Capture the cell that displays the provided text and extract its [X, Y] central coordinate. 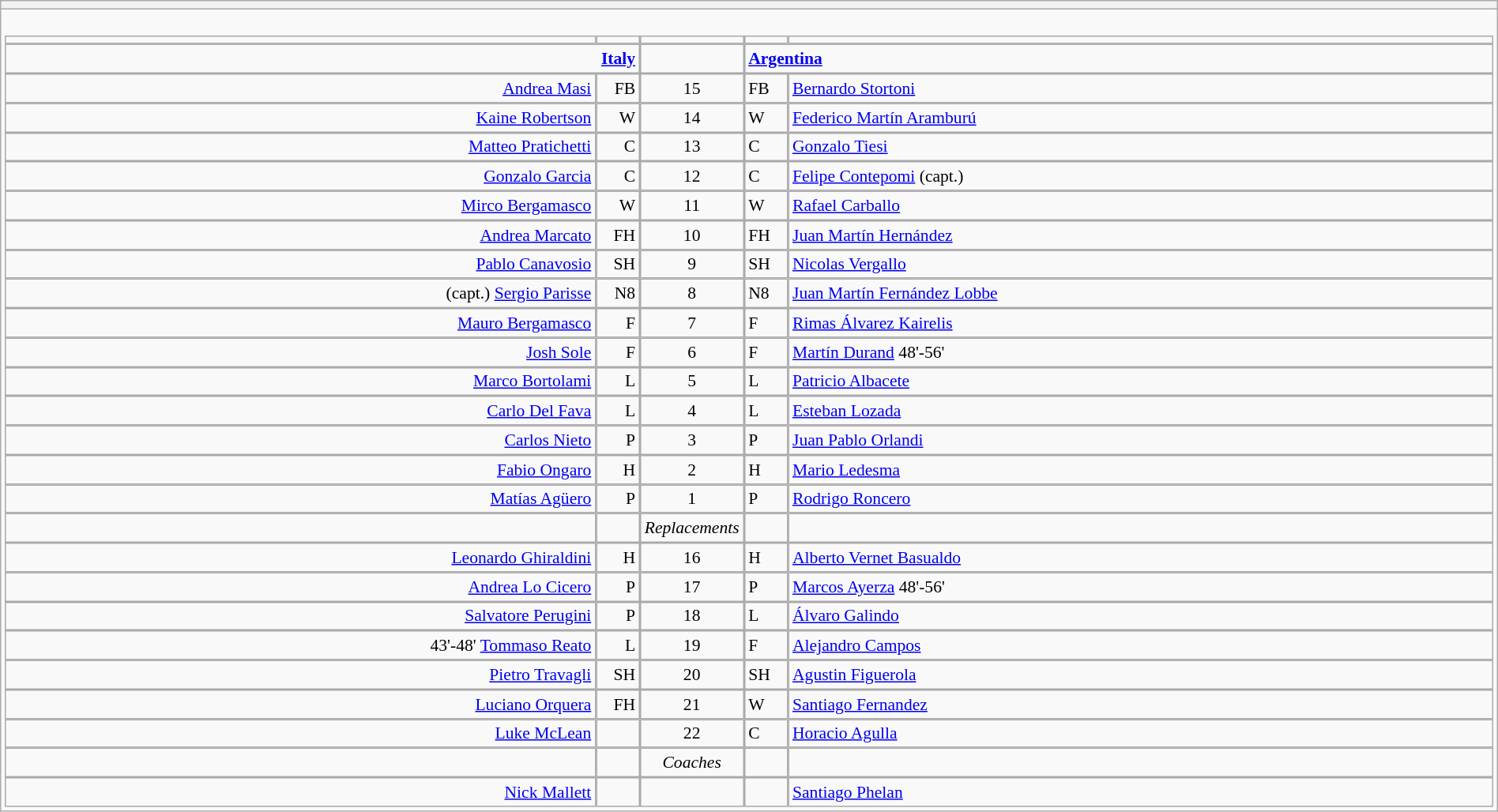
Luciano Orquera [300, 705]
17 [692, 586]
Carlos Nieto [300, 441]
11 [692, 205]
Marcos Ayerza 48'-56' [1140, 586]
Gonzalo Garcia [300, 175]
Martín Durand 48'-56' [1140, 352]
Replacements [692, 528]
14 [692, 117]
15 [692, 88]
Esteban Lozada [1140, 411]
16 [692, 558]
Mauro Bergamasco [300, 322]
Rimas Álvarez Kairelis [1140, 322]
Luke McLean [300, 733]
Matías Agüero [300, 499]
Argentina [1118, 58]
Nicolas Vergallo [1140, 264]
13 [692, 147]
Gonzalo Tiesi [1140, 147]
Pietro Travagli [300, 675]
Federico Martín Aramburú [1140, 117]
7 [692, 322]
Coaches [692, 763]
5 [692, 381]
12 [692, 175]
Pablo Canavosio [300, 264]
2 [692, 469]
Mirco Bergamasco [300, 205]
20 [692, 675]
1 [692, 499]
Rodrigo Roncero [1140, 499]
Felipe Contepomi (capt.) [1140, 175]
Santiago Fernandez [1140, 705]
Fabio Ongaro [300, 469]
Alejandro Campos [1140, 645]
Patricio Albacete [1140, 381]
43'-48' Tommaso Reato [300, 645]
3 [692, 441]
(capt.) Sergio Parisse [300, 294]
Josh Sole [300, 352]
Italy [322, 58]
22 [692, 733]
Andrea Masi [300, 88]
19 [692, 645]
Nick Mallett [300, 791]
Rafael Carballo [1140, 205]
Álvaro Galindo [1140, 616]
8 [692, 294]
Marco Bortolami [300, 381]
6 [692, 352]
Juan Pablo Orlandi [1140, 441]
Kaine Robertson [300, 117]
Matteo Pratichetti [300, 147]
Juan Martín Fernández Lobbe [1140, 294]
4 [692, 411]
21 [692, 705]
Alberto Vernet Basualdo [1140, 558]
Santiago Phelan [1140, 791]
Salvatore Perugini [300, 616]
Carlo Del Fava [300, 411]
Mario Ledesma [1140, 469]
Andrea Marcato [300, 235]
Andrea Lo Cicero [300, 586]
9 [692, 264]
10 [692, 235]
Leonardo Ghiraldini [300, 558]
Horacio Agulla [1140, 733]
Bernardo Stortoni [1140, 88]
Juan Martín Hernández [1140, 235]
Agustin Figuerola [1140, 675]
18 [692, 616]
